Capture the cell that displays the provided text and extract its [x, y] central coordinate. 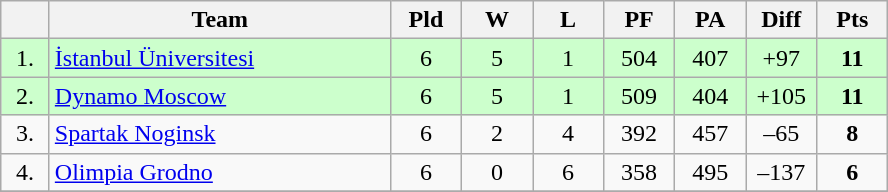
457 [710, 134]
8 [852, 134]
2. [26, 96]
Pld [426, 20]
Dynamo Moscow [220, 96]
L [568, 20]
–137 [782, 172]
+97 [782, 58]
Olimpia Grodno [220, 172]
Team [220, 20]
509 [640, 96]
4. [26, 172]
PF [640, 20]
İstanbul Üniversitesi [220, 58]
W [496, 20]
PA [710, 20]
407 [710, 58]
Diff [782, 20]
2 [496, 134]
4 [568, 134]
1. [26, 58]
+105 [782, 96]
504 [640, 58]
Pts [852, 20]
–65 [782, 134]
Spartak Noginsk [220, 134]
404 [710, 96]
358 [640, 172]
495 [710, 172]
392 [640, 134]
0 [496, 172]
3. [26, 134]
